Identify which cell holds the provided text, then report its (x, y) central coordinate. 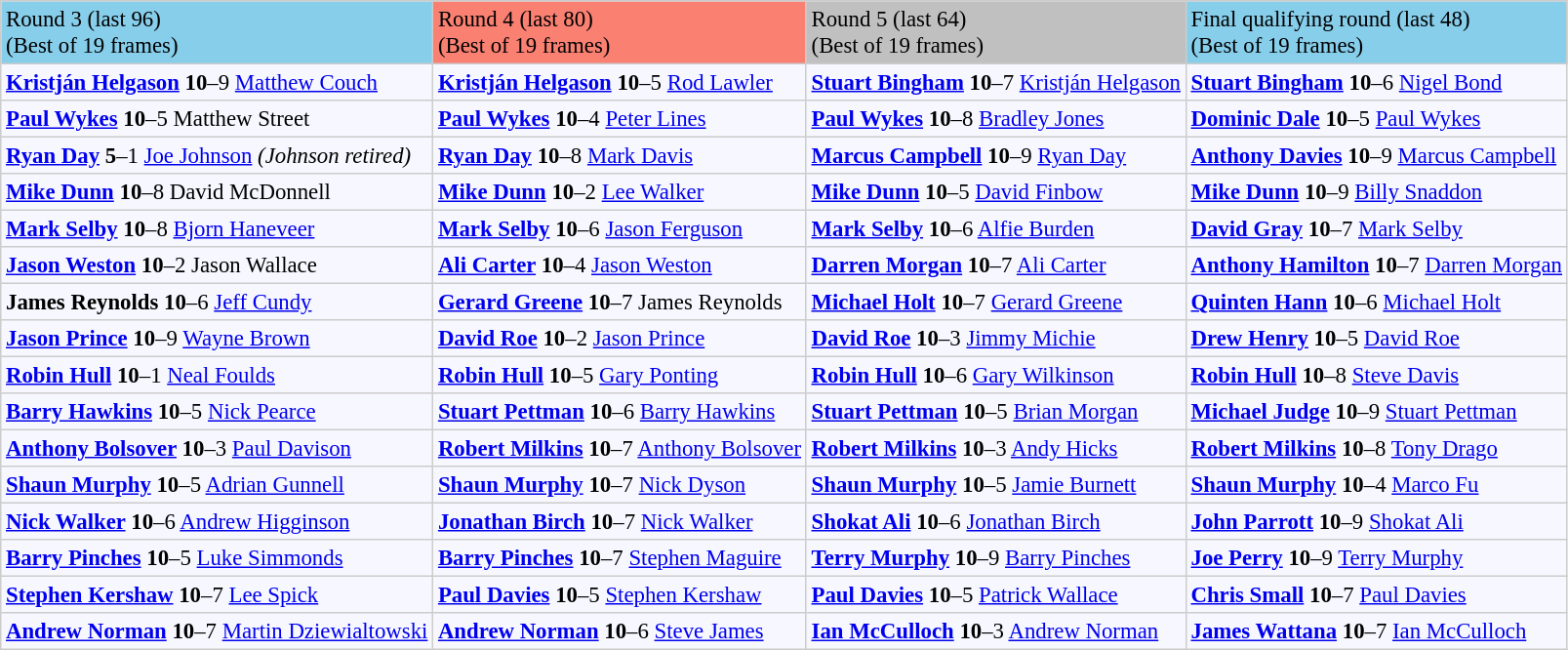
Barry Hawkins 10–5 Nick Pearce (217, 412)
Shokat Ali 10–6 Jonathan Birch (995, 521)
Stephen Kershaw 10–7 Lee Spick (217, 594)
Anthony Davies 10–9 Marcus Campbell (1376, 155)
Robin Hull 10–8 Steve Davis (1376, 375)
Darren Morgan 10–7 Ali Carter (995, 265)
Barry Pinches 10–5 Luke Simmonds (217, 558)
David Roe 10–3 Jimmy Michie (995, 339)
Ali Carter 10–4 Jason Weston (621, 265)
Stuart Pettman 10–6 Barry Hawkins (621, 412)
James Reynolds 10–6 Jeff Cundy (217, 302)
Mark Selby 10–6 Alfie Burden (995, 228)
Robin Hull 10–6 Gary Wilkinson (995, 375)
Joe Perry 10–9 Terry Murphy (1376, 558)
John Parrott 10–9 Shokat Ali (1376, 521)
Paul Wykes 10–5 Matthew Street (217, 119)
Round 5 (last 64)(Best of 19 frames) (995, 32)
Mike Dunn 10–9 Billy Snaddon (1376, 192)
Robert Milkins 10–3 Andy Hicks (995, 448)
Jason Prince 10–9 Wayne Brown (217, 339)
David Roe 10–2 Jason Prince (621, 339)
Mike Dunn 10–2 Lee Walker (621, 192)
Round 4 (last 80)(Best of 19 frames) (621, 32)
Round 3 (last 96)(Best of 19 frames) (217, 32)
Shaun Murphy 10–5 Adrian Gunnell (217, 485)
Jonathan Birch 10–7 Nick Walker (621, 521)
Dominic Dale 10–5 Paul Wykes (1376, 119)
Jason Weston 10–2 Jason Wallace (217, 265)
Robert Milkins 10–8 Tony Drago (1376, 448)
Shaun Murphy 10–7 Nick Dyson (621, 485)
Ian McCulloch 10–3 Andrew Norman (995, 631)
Paul Wykes 10–8 Bradley Jones (995, 119)
Gerard Greene 10–7 James Reynolds (621, 302)
Quinten Hann 10–6 Michael Holt (1376, 302)
Andrew Norman 10–6 Steve James (621, 631)
Robin Hull 10–5 Gary Ponting (621, 375)
Stuart Bingham 10–6 Nigel Bond (1376, 82)
Stuart Pettman 10–5 Brian Morgan (995, 412)
Stuart Bingham 10–7 Kristján Helgason (995, 82)
Paul Davies 10–5 Patrick Wallace (995, 594)
Final qualifying round (last 48)(Best of 19 frames) (1376, 32)
Marcus Campbell 10–9 Ryan Day (995, 155)
Mark Selby 10–6 Jason Ferguson (621, 228)
Drew Henry 10–5 David Roe (1376, 339)
Paul Wykes 10–4 Peter Lines (621, 119)
Robert Milkins 10–7 Anthony Bolsover (621, 448)
Mike Dunn 10–5 David Finbow (995, 192)
Mark Selby 10–8 Bjorn Haneveer (217, 228)
James Wattana 10–7 Ian McCulloch (1376, 631)
Terry Murphy 10–9 Barry Pinches (995, 558)
David Gray 10–7 Mark Selby (1376, 228)
Ryan Day 5–1 Joe Johnson (Johnson retired) (217, 155)
Kristján Helgason 10–5 Rod Lawler (621, 82)
Shaun Murphy 10–4 Marco Fu (1376, 485)
Chris Small 10–7 Paul Davies (1376, 594)
Robin Hull 10–1 Neal Foulds (217, 375)
Michael Judge 10–9 Stuart Pettman (1376, 412)
Paul Davies 10–5 Stephen Kershaw (621, 594)
Anthony Hamilton 10–7 Darren Morgan (1376, 265)
Kristján Helgason 10–9 Matthew Couch (217, 82)
Barry Pinches 10–7 Stephen Maguire (621, 558)
Nick Walker 10–6 Andrew Higginson (217, 521)
Anthony Bolsover 10–3 Paul Davison (217, 448)
Michael Holt 10–7 Gerard Greene (995, 302)
Ryan Day 10–8 Mark Davis (621, 155)
Shaun Murphy 10–5 Jamie Burnett (995, 485)
Mike Dunn 10–8 David McDonnell (217, 192)
Andrew Norman 10–7 Martin Dziewialtowski (217, 631)
